Return the [X, Y] coordinate for the center point of the cell that contains the specified text.  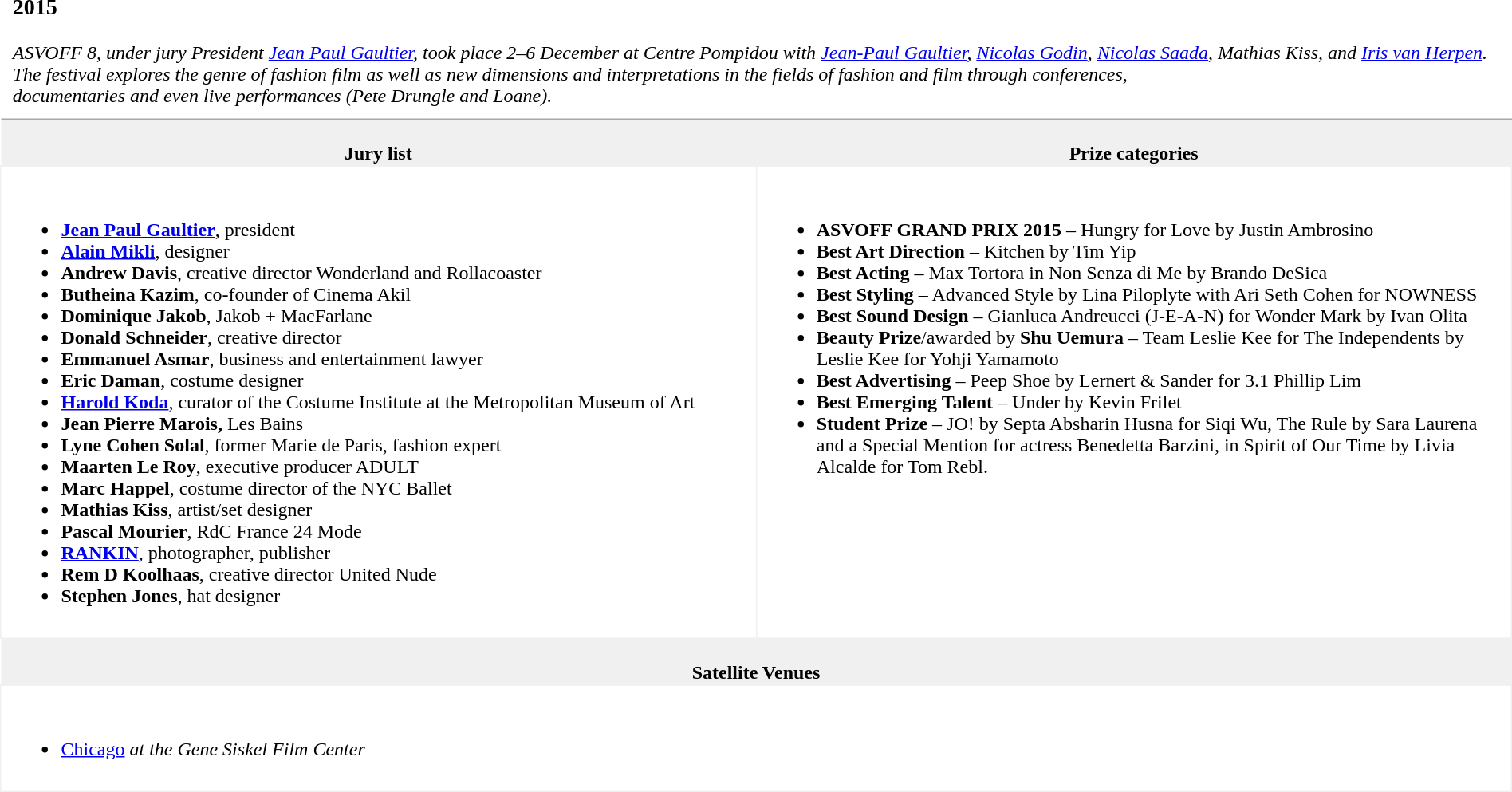
Prize categories [1134, 143]
Chicago at the Gene Siskel Film Center [756, 739]
Satellite Venues [756, 662]
Jury list [378, 143]
